Determine the (x, y) coordinate at the center of the cell enclosing the given text.  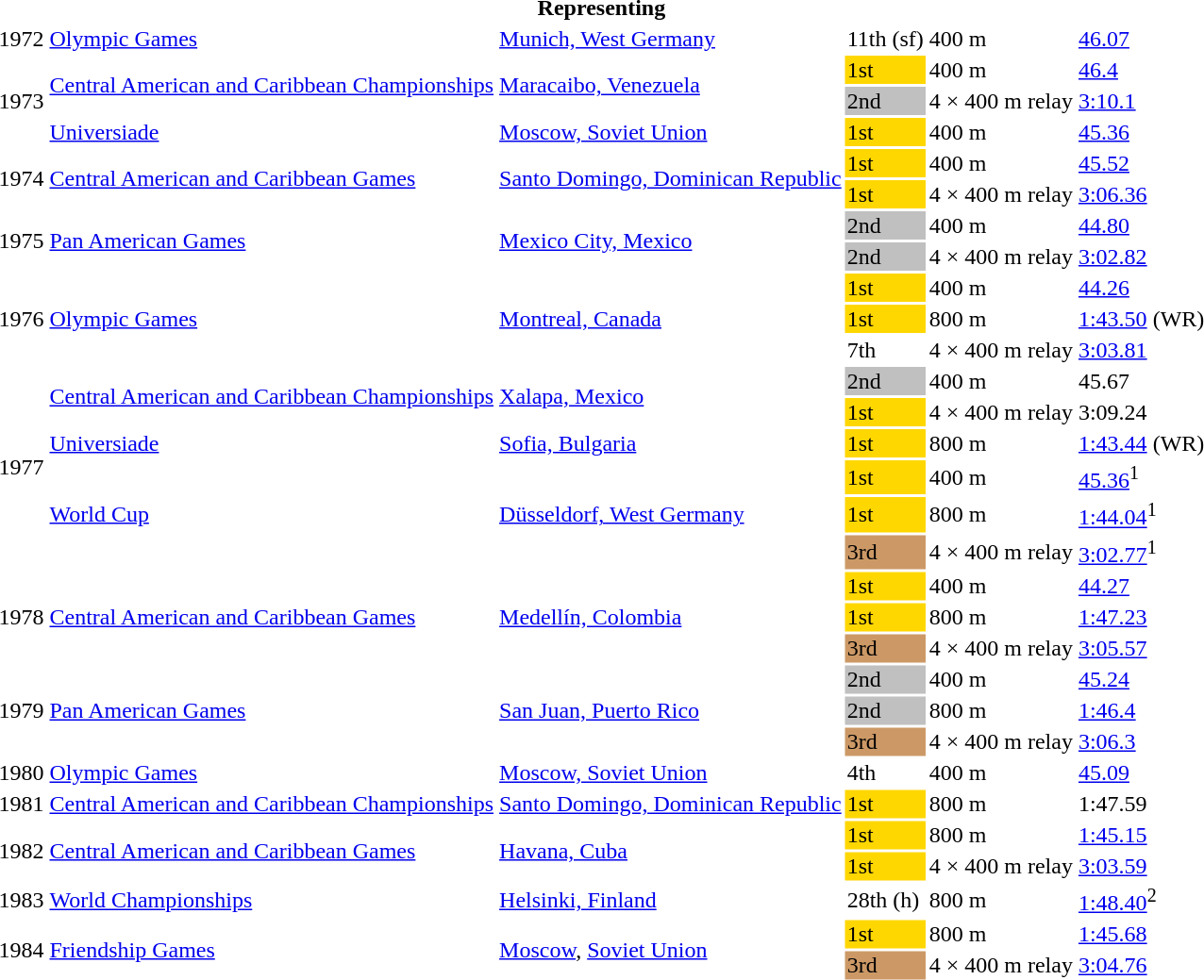
Havana, Cuba (671, 851)
Friendship Games (272, 951)
7th (885, 350)
Munich, West Germany (671, 39)
Maracaibo, Venezuela (671, 85)
Düsseldorf, West Germany (671, 515)
11th (sf) (885, 39)
4th (885, 772)
Medellín, Colombia (671, 617)
28th (h) (885, 900)
Helsinki, Finland (671, 900)
Mexico City, Mexico (671, 241)
World Cup (272, 515)
San Juan, Puerto Rico (671, 710)
Xalapa, Mexico (671, 396)
Sofia, Bulgaria (671, 443)
Montreal, Canada (671, 319)
World Championships (272, 900)
